Return the (X, Y) coordinate for the center point of the cell that contains the specified text.  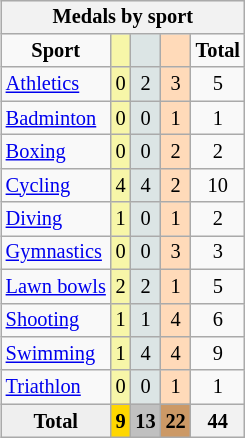
Cycling (56, 185)
Diving (56, 219)
13 (146, 421)
Lawn bowls (56, 286)
Shooting (56, 320)
10 (218, 185)
Medals by sport (123, 17)
Gymnastics (56, 253)
Boxing (56, 152)
Swimming (56, 354)
6 (218, 320)
Athletics (56, 84)
22 (176, 421)
Badminton (56, 118)
Sport (56, 51)
44 (218, 421)
Triathlon (56, 387)
